Search for the cell housing the specified text and yield its (x, y) center coordinate. 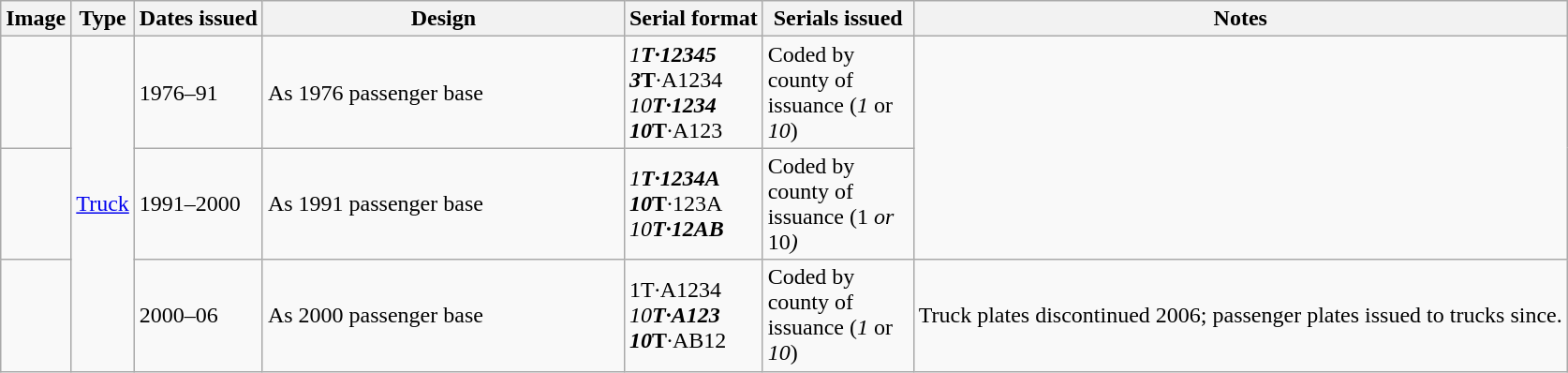
2000–06 (199, 315)
Type (103, 19)
Truck (103, 204)
Design (443, 19)
Image (36, 19)
1T·1234A10T·123A10T·12AB (693, 204)
1T·A123410T·A12310T·AB12 (693, 315)
As 1976 passenger base (443, 92)
1991–2000 (199, 204)
Dates issued (199, 19)
1976–91 (199, 92)
1T·123453T·A123410T·123410T·A123 (693, 92)
Serials issued (837, 19)
Truck plates discontinued 2006; passenger plates issued to trucks since. (1240, 315)
As 1991 passenger base (443, 204)
As 2000 passenger base (443, 315)
Serial format (693, 19)
Notes (1240, 19)
